Search for the cell housing the specified text and yield its (x, y) center coordinate. 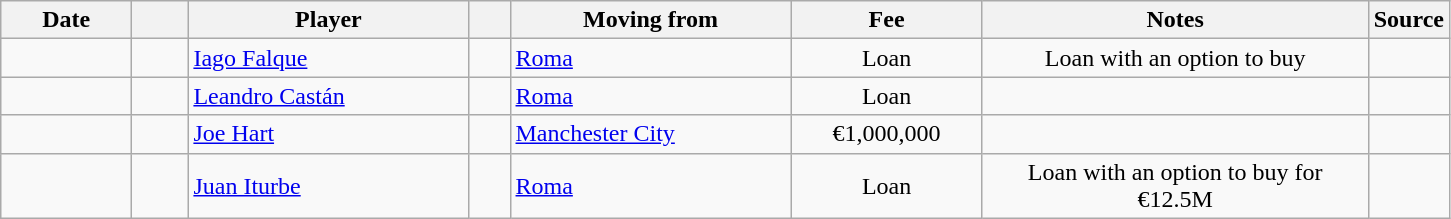
€1,000,000 (886, 134)
Juan Iturbe (328, 186)
Fee (886, 20)
Moving from (650, 20)
Source (1408, 20)
Joe Hart (328, 134)
Iago Falque (328, 58)
Date (66, 20)
Leandro Castán (328, 96)
Loan with an option to buy for €12.5M (1175, 186)
Manchester City (650, 134)
Notes (1175, 20)
Player (328, 20)
Loan with an option to buy (1175, 58)
